Locate the cell with the specified text and output its [X, Y] center coordinate. 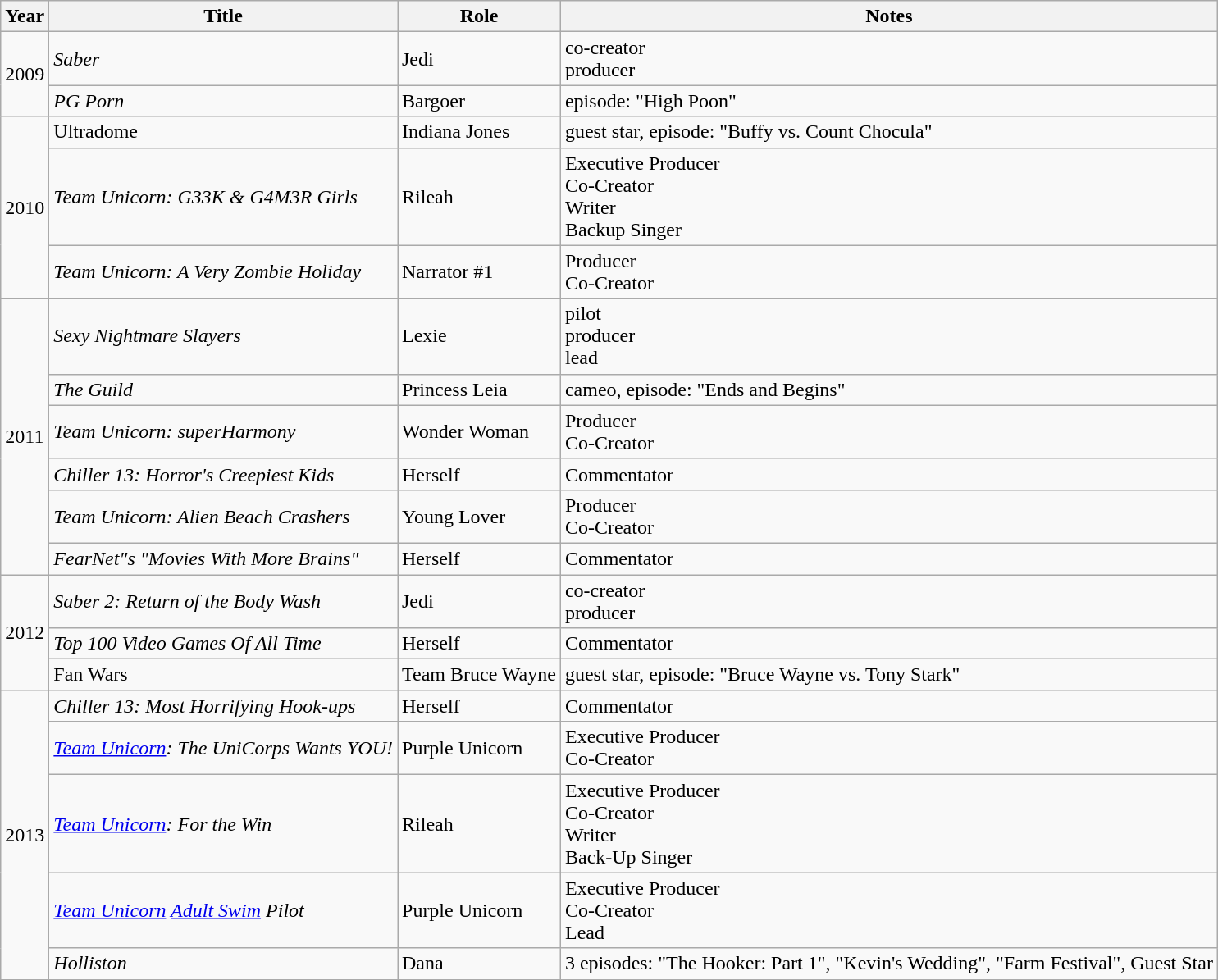
The Guild [223, 390]
Executive Producer Co-Creator Writer Backup Singer [889, 197]
Narrator #1 [479, 272]
Team Unicorn: The UniCorps Wants YOU! [223, 748]
Lexie [479, 336]
Holliston [223, 964]
Executive Producer Co-Creator [889, 748]
Team Unicorn: For the Win [223, 823]
2010 [25, 207]
Team Unicorn: Alien Beach Crashers [223, 517]
2009 [25, 74]
guest star, episode: "Buffy vs. Count Chocula" [889, 132]
Saber 2: Return of the Body Wash [223, 600]
Princess Leia [479, 390]
Ultradome [223, 132]
Fan Wars [223, 675]
Wonder Woman [479, 431]
PG Porn [223, 101]
Executive Producer Co-Creator Writer Back-Up Singer [889, 823]
Chiller 13: Horror's Creepiest Kids [223, 474]
Young Lover [479, 517]
Dana [479, 964]
Saber [223, 59]
2012 [25, 631]
pilot producer lead [889, 336]
Executive Producer Co-Creator Lead [889, 910]
Team Bruce Wayne [479, 675]
Year [25, 16]
2013 [25, 835]
Team Unicorn: superHarmony [223, 431]
3 episodes: "The Hooker: Part 1", "Kevin's Wedding", "Farm Festival", Guest Star [889, 964]
Bargoer [479, 101]
Top 100 Video Games Of All Time [223, 644]
Sexy Nightmare Slayers [223, 336]
episode: "High Poon" [889, 101]
Notes [889, 16]
cameo, episode: "Ends and Begins" [889, 390]
Title [223, 16]
Team Unicorn Adult Swim Pilot [223, 910]
Chiller 13: Most Horrifying Hook-ups [223, 706]
FearNet"s "Movies With More Brains" [223, 558]
Indiana Jones [479, 132]
Team Unicorn: A Very Zombie Holiday [223, 272]
Role [479, 16]
guest star, episode: "Bruce Wayne vs. Tony Stark" [889, 675]
2011 [25, 436]
Team Unicorn: G33K & G4M3R Girls [223, 197]
